Provide the (x, y) coordinate of the cell's center where the given text is located.  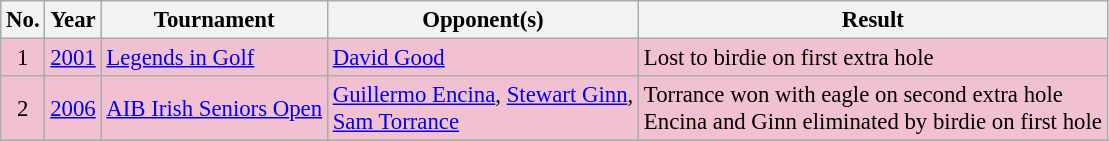
Torrance won with eagle on second extra holeEncina and Ginn eliminated by birdie on first hole (874, 108)
Result (874, 20)
Year (73, 20)
Tournament (214, 20)
Guillermo Encina, Stewart Ginn, Sam Torrance (482, 108)
1 (23, 58)
2001 (73, 58)
Opponent(s) (482, 20)
2006 (73, 108)
Lost to birdie on first extra hole (874, 58)
2 (23, 108)
David Good (482, 58)
AIB Irish Seniors Open (214, 108)
No. (23, 20)
Legends in Golf (214, 58)
